Extract the (X, Y) coordinate from the center of the cell holding the provided text.  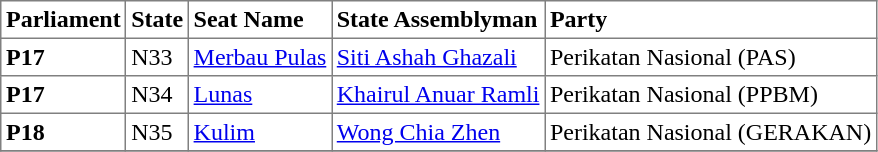
N33 (157, 57)
Kulim (260, 132)
N34 (157, 95)
Perikatan Nasional (PAS) (711, 57)
Perikatan Nasional (GERAKAN) (711, 132)
Khairul Anuar Ramli (438, 95)
Merbau Pulas (260, 57)
Party (711, 20)
Parliament (64, 20)
Seat Name (260, 20)
P18 (64, 132)
State (157, 20)
State Assemblyman (438, 20)
Lunas (260, 95)
Wong Chia Zhen (438, 132)
N35 (157, 132)
Perikatan Nasional (PPBM) (711, 95)
Siti Ashah Ghazali (438, 57)
